Determine the (x, y) coordinate at the center of the cell enclosing the given text.  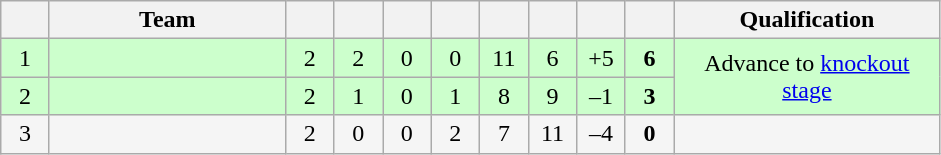
8 (504, 96)
–1 (602, 96)
7 (504, 134)
–4 (602, 134)
Team (167, 20)
+5 (602, 58)
9 (552, 96)
Qualification (807, 20)
Advance to knockout stage (807, 77)
